Provide the (x, y) coordinate of the cell's center where the given text is located.  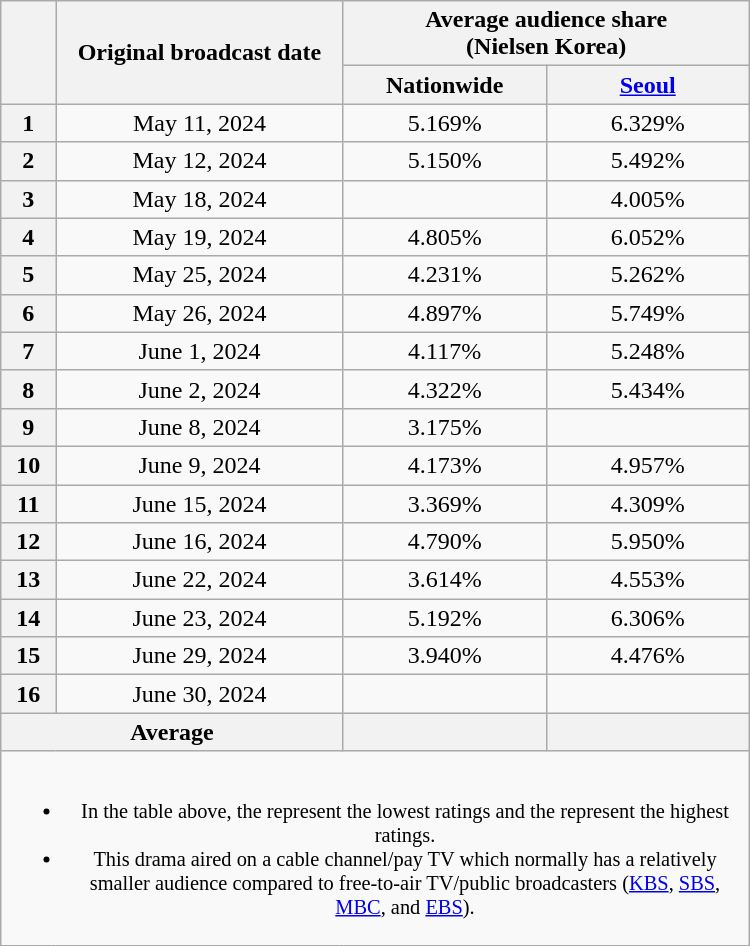
5.492% (648, 161)
6 (28, 313)
June 2, 2024 (200, 389)
May 19, 2024 (200, 237)
May 26, 2024 (200, 313)
Average (172, 732)
3.940% (444, 656)
5.192% (444, 618)
11 (28, 503)
5.150% (444, 161)
5.434% (648, 389)
7 (28, 351)
6.052% (648, 237)
May 18, 2024 (200, 199)
8 (28, 389)
4.476% (648, 656)
June 30, 2024 (200, 694)
June 1, 2024 (200, 351)
12 (28, 542)
4.309% (648, 503)
14 (28, 618)
16 (28, 694)
4.790% (444, 542)
June 15, 2024 (200, 503)
4.322% (444, 389)
June 8, 2024 (200, 427)
3.369% (444, 503)
5 (28, 275)
9 (28, 427)
4.173% (444, 465)
5.749% (648, 313)
June 22, 2024 (200, 580)
6.329% (648, 123)
Seoul (648, 85)
4 (28, 237)
10 (28, 465)
5.169% (444, 123)
June 29, 2024 (200, 656)
5.950% (648, 542)
6.306% (648, 618)
Average audience share(Nielsen Korea) (546, 34)
5.262% (648, 275)
4.957% (648, 465)
May 25, 2024 (200, 275)
1 (28, 123)
June 23, 2024 (200, 618)
June 9, 2024 (200, 465)
4.005% (648, 199)
May 12, 2024 (200, 161)
May 11, 2024 (200, 123)
13 (28, 580)
4.231% (444, 275)
2 (28, 161)
4.117% (444, 351)
3.175% (444, 427)
3.614% (444, 580)
3 (28, 199)
15 (28, 656)
Nationwide (444, 85)
June 16, 2024 (200, 542)
5.248% (648, 351)
4.897% (444, 313)
4.805% (444, 237)
4.553% (648, 580)
Original broadcast date (200, 52)
